Find where the given text appears and provide that cell's center as [x, y] coordinate. 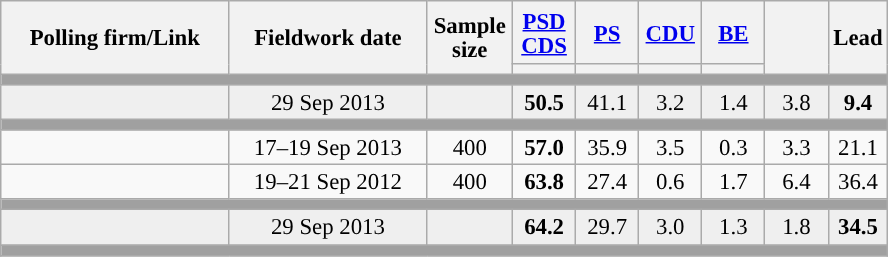
PSDCDS [544, 32]
0.3 [734, 148]
35.9 [608, 148]
27.4 [608, 182]
3.0 [670, 228]
41.1 [608, 102]
1.4 [734, 102]
Sample size [470, 38]
CDU [670, 32]
3.5 [670, 148]
17–19 Sep 2013 [328, 148]
PS [608, 32]
50.5 [544, 102]
1.7 [734, 182]
9.4 [858, 102]
29.7 [608, 228]
57.0 [544, 148]
1.3 [734, 228]
21.1 [858, 148]
36.4 [858, 182]
3.2 [670, 102]
3.8 [796, 102]
BE [734, 32]
19–21 Sep 2012 [328, 182]
Lead [858, 38]
64.2 [544, 228]
1.8 [796, 228]
Fieldwork date [328, 38]
Polling firm/Link [115, 38]
3.3 [796, 148]
0.6 [670, 182]
6.4 [796, 182]
63.8 [544, 182]
34.5 [858, 228]
